Find where the given text appears and provide that cell's center as (x, y) coordinate. 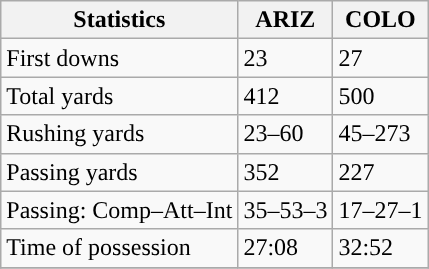
27:08 (286, 248)
17–27–1 (380, 210)
35–53–3 (286, 210)
412 (286, 96)
352 (286, 172)
COLO (380, 20)
Rushing yards (120, 134)
Passing: Comp–Att–Int (120, 210)
45–273 (380, 134)
23–60 (286, 134)
23 (286, 58)
27 (380, 58)
227 (380, 172)
Time of possession (120, 248)
Passing yards (120, 172)
Total yards (120, 96)
32:52 (380, 248)
500 (380, 96)
Statistics (120, 20)
ARIZ (286, 20)
First downs (120, 58)
